Detect which cell encompasses the target text, then output its (X, Y) center coordinate. 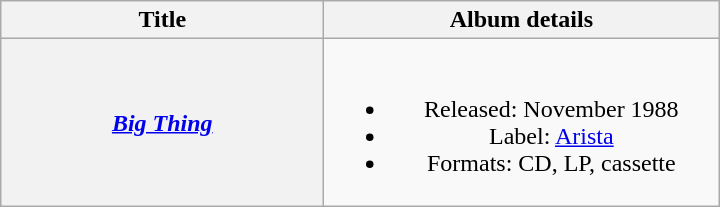
Album details (522, 20)
Title (162, 20)
Big Thing (162, 122)
Released: November 1988Label: AristaFormats: CD, LP, cassette (522, 122)
